Determine the [x, y] coordinate at the center of the cell enclosing the given text.  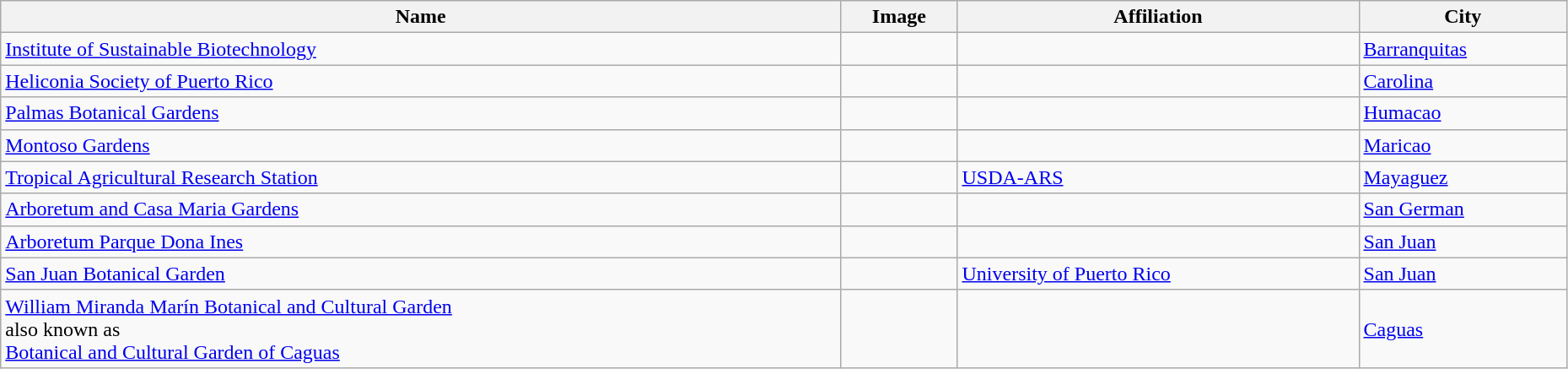
Arboretum Parque Dona Ines [421, 241]
San Juan Botanical Garden [421, 274]
Tropical Agricultural Research Station [421, 177]
Heliconia Society of Puerto Rico [421, 81]
Maricao [1463, 145]
Arboretum and Casa Maria Gardens [421, 209]
City [1463, 17]
San German [1463, 209]
Barranquitas [1463, 49]
University of Puerto Rico [1158, 274]
Mayaguez [1463, 177]
Image [899, 17]
Montoso Gardens [421, 145]
Name [421, 17]
Palmas Botanical Gardens [421, 113]
USDA-ARS [1158, 177]
Affiliation [1158, 17]
Carolina [1463, 81]
Caguas [1463, 328]
Humacao [1463, 113]
Institute of Sustainable Biotechnology [421, 49]
William Miranda Marín Botanical and Cultural Garden also known as Botanical and Cultural Garden of Caguas [421, 328]
